Provide the [X, Y] coordinate of the cell's center where the given text is located.  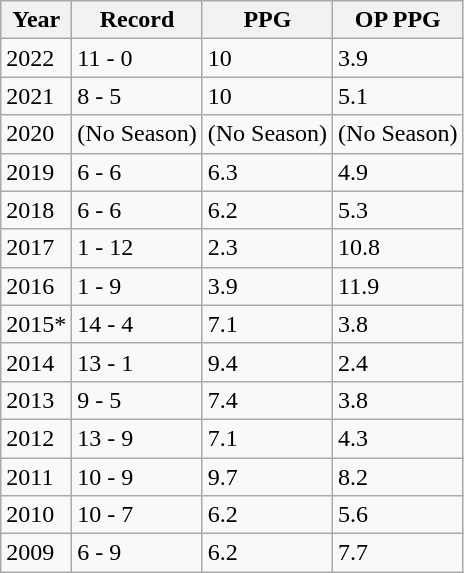
2013 [36, 400]
2.4 [398, 362]
2021 [36, 96]
13 - 9 [137, 438]
4.3 [398, 438]
2022 [36, 58]
2017 [36, 248]
9.4 [267, 362]
4.9 [398, 172]
2019 [36, 172]
10 - 9 [137, 477]
11.9 [398, 286]
5.3 [398, 210]
6.3 [267, 172]
2012 [36, 438]
5.1 [398, 96]
2018 [36, 210]
2010 [36, 515]
OP PPG [398, 20]
2011 [36, 477]
1 - 12 [137, 248]
2016 [36, 286]
2015* [36, 324]
7.4 [267, 400]
8.2 [398, 477]
8 - 5 [137, 96]
5.6 [398, 515]
6 - 9 [137, 553]
2020 [36, 134]
7.7 [398, 553]
PPG [267, 20]
1 - 9 [137, 286]
14 - 4 [137, 324]
2.3 [267, 248]
2014 [36, 362]
2009 [36, 553]
Record [137, 20]
10.8 [398, 248]
9.7 [267, 477]
9 - 5 [137, 400]
13 - 1 [137, 362]
Year [36, 20]
11 - 0 [137, 58]
10 - 7 [137, 515]
